Provide the [X, Y] coordinate of the cell's center where the given text is located.  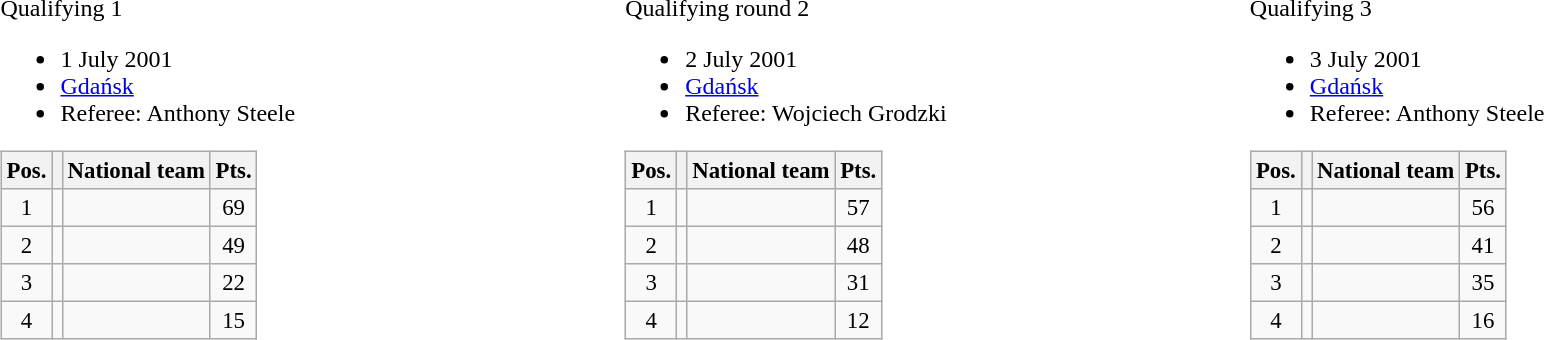
48 [858, 245]
49 [234, 245]
41 [1484, 245]
16 [1484, 321]
56 [1484, 208]
35 [1484, 283]
15 [234, 321]
69 [234, 208]
22 [234, 283]
31 [858, 283]
12 [858, 321]
57 [858, 208]
